Capture the cell that displays the provided text and extract its [x, y] central coordinate. 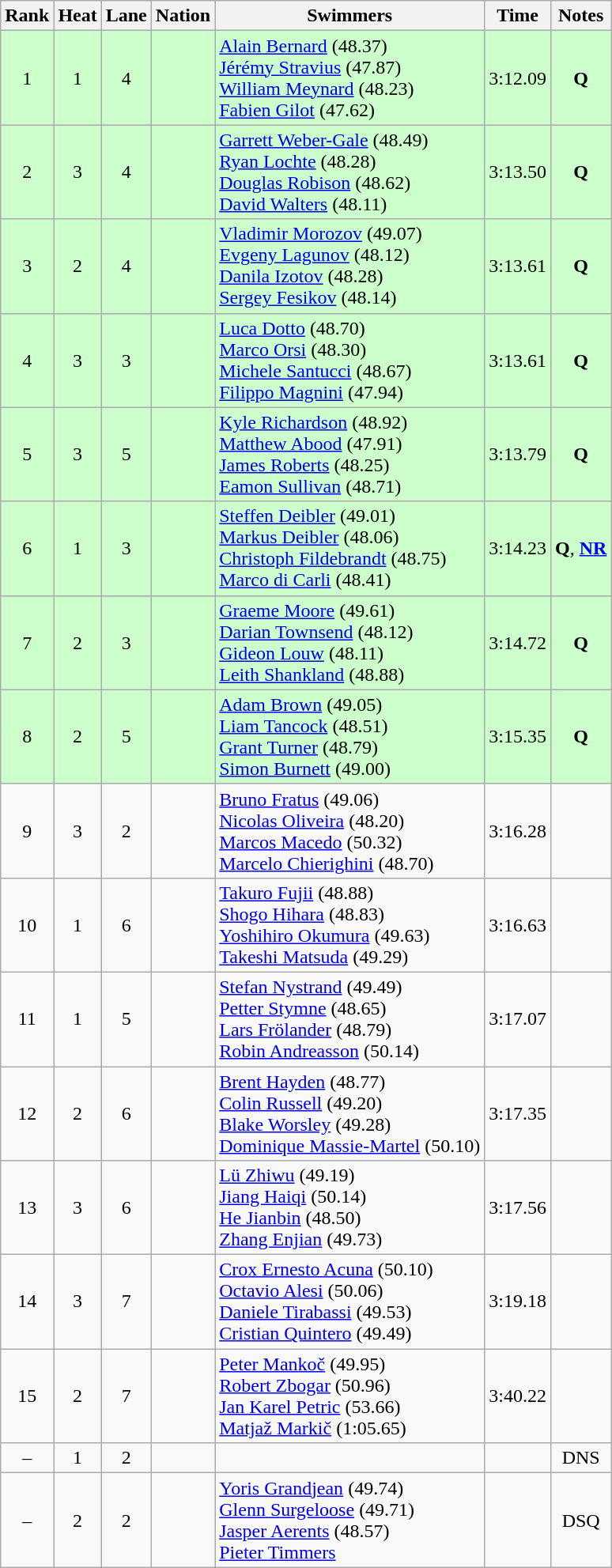
Bruno Fratus (49.06)Nicolas Oliveira (48.20)Marcos Macedo (50.32)Marcelo Chierighini (48.70) [349, 830]
Kyle Richardson (48.92)Matthew Abood (47.91)James Roberts (48.25)Eamon Sullivan (48.71) [349, 454]
Lü Zhiwu (49.19)Jiang Haiqi (50.14)He Jianbin (48.50)Zhang Enjian (49.73) [349, 1208]
3:15.35 [518, 737]
13 [27, 1208]
Notes [580, 16]
Graeme Moore (49.61)Darian Townsend (48.12)Gideon Louw (48.11)Leith Shankland (48.88) [349, 642]
9 [27, 830]
11 [27, 1018]
8 [27, 737]
Peter Mankoč (49.95)Robert Zbogar (50.96)Jan Karel Petric (53.66)Matjaž Markič (1:05.65) [349, 1396]
14 [27, 1302]
Alain Bernard (48.37)Jérémy Stravius (47.87)William Meynard (48.23)Fabien Gilot (47.62) [349, 77]
DSQ [580, 1520]
3:17.56 [518, 1208]
3:19.18 [518, 1302]
Crox Ernesto Acuna (50.10)Octavio Alesi (50.06)Daniele Tirabassi (49.53)Cristian Quintero (49.49) [349, 1302]
10 [27, 925]
Stefan Nystrand (49.49)Petter Stymne (48.65)Lars Frölander (48.79)Robin Andreasson (50.14) [349, 1018]
3:17.07 [518, 1018]
3:40.22 [518, 1396]
Rank [27, 16]
12 [27, 1113]
3:13.50 [518, 172]
Heat [77, 16]
3:16.63 [518, 925]
3:12.09 [518, 77]
Adam Brown (49.05)Liam Tancock (48.51)Grant Turner (48.79)Simon Burnett (49.00) [349, 737]
3:14.23 [518, 549]
3:13.79 [518, 454]
Takuro Fujii (48.88)Shogo Hihara (48.83)Yoshihiro Okumura (49.63)Takeshi Matsuda (49.29) [349, 925]
Steffen Deibler (49.01)Markus Deibler (48.06)Christoph Fildebrandt (48.75)Marco di Carli (48.41) [349, 549]
Brent Hayden (48.77)Colin Russell (49.20)Blake Worsley (49.28)Dominique Massie-Martel (50.10) [349, 1113]
Lane [127, 16]
Q, NR [580, 549]
Garrett Weber-Gale (48.49)Ryan Lochte (48.28)Douglas Robison (48.62)David Walters (48.11) [349, 172]
3:14.72 [518, 642]
Yoris Grandjean (49.74)Glenn Surgeloose (49.71)Jasper Aerents (48.57)Pieter Timmers [349, 1520]
Vladimir Morozov (49.07)Evgeny Lagunov (48.12)Danila Izotov (48.28)Sergey Fesikov (48.14) [349, 266]
Swimmers [349, 16]
3:17.35 [518, 1113]
3:16.28 [518, 830]
DNS [580, 1458]
15 [27, 1396]
Nation [183, 16]
Luca Dotto (48.70)Marco Orsi (48.30)Michele Santucci (48.67)Filippo Magnini (47.94) [349, 361]
Time [518, 16]
